For the text-containing cell, return its midpoint in (X, Y) coordinate format. 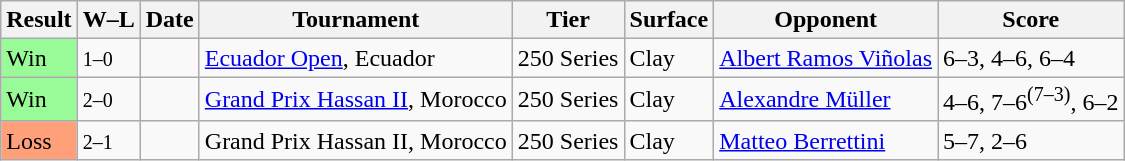
2–0 (108, 100)
Result (39, 20)
Tier (568, 20)
Matteo Berrettini (826, 140)
Score (1031, 20)
Opponent (826, 20)
4–6, 7–6(7–3), 6–2 (1031, 100)
Surface (669, 20)
Date (170, 20)
1–0 (108, 58)
Loss (39, 140)
5–7, 2–6 (1031, 140)
W–L (108, 20)
6–3, 4–6, 6–4 (1031, 58)
Ecuador Open, Ecuador (356, 58)
2–1 (108, 140)
Albert Ramos Viñolas (826, 58)
Alexandre Müller (826, 100)
Tournament (356, 20)
